Scan for the cell matching the given text and deliver its [x, y] coordinate at center. 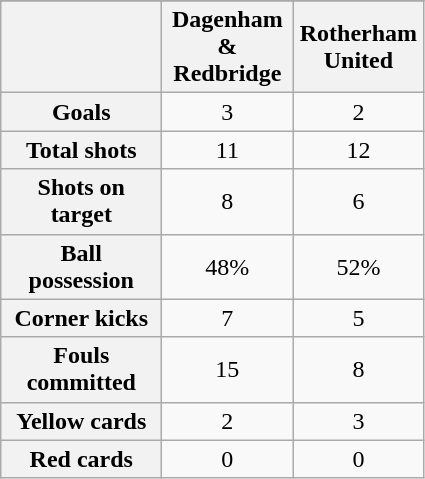
12 [358, 150]
11 [228, 150]
52% [358, 266]
Fouls committed [82, 370]
Shots on target [82, 202]
7 [228, 318]
5 [358, 318]
6 [358, 202]
Corner kicks [82, 318]
Ball possession [82, 266]
15 [228, 370]
Dagenham & Redbridge [228, 47]
Goals [82, 112]
Total shots [82, 150]
Rotherham United [358, 47]
Red cards [82, 459]
48% [228, 266]
Yellow cards [82, 421]
